Output the [X, Y] coordinate of the center of the cell containing the given text.  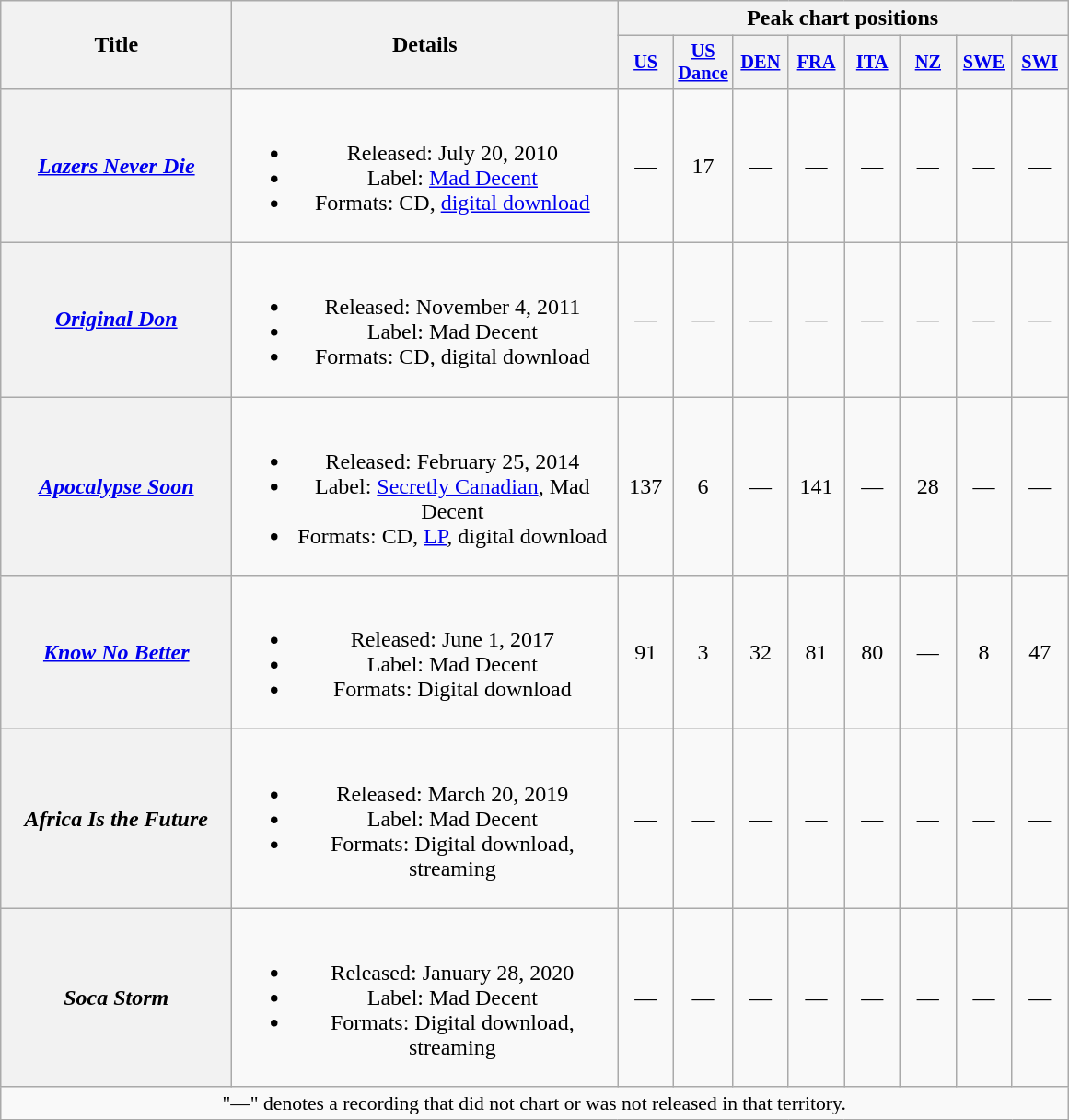
US [646, 63]
141 [816, 486]
Africa Is the Future [116, 819]
28 [928, 486]
32 [761, 652]
Soca Storm [116, 997]
47 [1040, 652]
Details [425, 45]
80 [873, 652]
FRA [816, 63]
"—" denotes a recording that did not chart or was not released in that territory. [534, 1103]
Title [116, 45]
Lazers Never Die [116, 166]
3 [703, 652]
Know No Better [116, 652]
Original Don [116, 321]
91 [646, 652]
Released: June 1, 2017Label: Mad DecentFormats: Digital download [425, 652]
USDance [703, 63]
8 [983, 652]
81 [816, 652]
SWI [1040, 63]
SWE [983, 63]
Released: January 28, 2020Label: Mad DecentFormats: Digital download, streaming [425, 997]
Released: July 20, 2010Label: Mad DecentFormats: CD, digital download [425, 166]
Peak chart positions [843, 18]
NZ [928, 63]
Released: November 4, 2011Label: Mad DecentFormats: CD, digital download [425, 321]
Released: March 20, 2019Label: Mad DecentFormats: Digital download, streaming [425, 819]
Released: February 25, 2014Label: Secretly Canadian, Mad DecentFormats: CD, LP, digital download [425, 486]
137 [646, 486]
6 [703, 486]
DEN [761, 63]
ITA [873, 63]
Apocalypse Soon [116, 486]
17 [703, 166]
